Search for the cell housing the specified text and yield its (x, y) center coordinate. 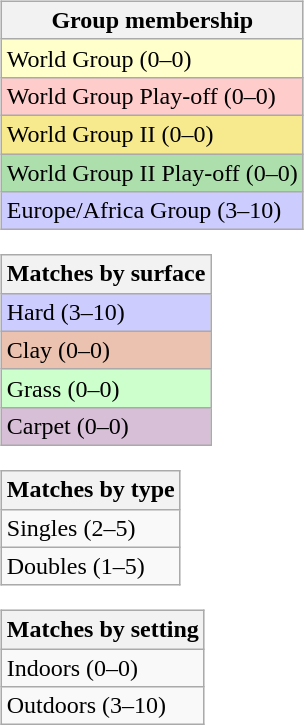
Europe/Africa Group (3–10) (152, 211)
Hard (3–10) (106, 312)
Outdoors (3–10) (102, 706)
Matches by surface (106, 274)
Group membership (152, 20)
Carpet (0–0) (106, 426)
Doubles (1–5) (90, 566)
World Group II (0–0) (152, 134)
Singles (2–5) (90, 528)
World Group II Play-off (0–0) (152, 173)
Indoors (0–0) (102, 668)
World Group (0–0) (152, 58)
Grass (0–0) (106, 388)
Matches by setting (102, 630)
World Group Play-off (0–0) (152, 96)
Clay (0–0) (106, 350)
Matches by type (90, 490)
